Extract the (X, Y) coordinate from the center of the cell holding the provided text.  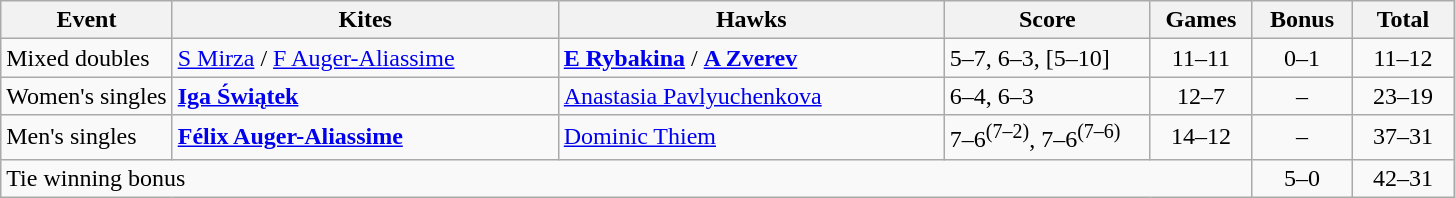
Dominic Thiem (751, 138)
Félix Auger-Aliassime (365, 138)
Bonus (1302, 20)
0–1 (1302, 58)
5–7, 6–3, [5–10] (1047, 58)
Event (86, 20)
Mixed doubles (86, 58)
37–31 (1404, 138)
12–7 (1200, 96)
Games (1200, 20)
Hawks (751, 20)
14–12 (1200, 138)
Kites (365, 20)
Iga Świątek (365, 96)
Total (1404, 20)
Men's singles (86, 138)
42–31 (1404, 178)
Score (1047, 20)
S Mirza / F Auger-Aliassime (365, 58)
11–12 (1404, 58)
Tie winning bonus (626, 178)
E Rybakina / A Zverev (751, 58)
7–6(7–2), 7–6(7–6) (1047, 138)
23–19 (1404, 96)
6–4, 6–3 (1047, 96)
5–0 (1302, 178)
Women's singles (86, 96)
Anastasia Pavlyuchenkova (751, 96)
11–11 (1200, 58)
